Identify which cell holds the provided text, then report its (x, y) central coordinate. 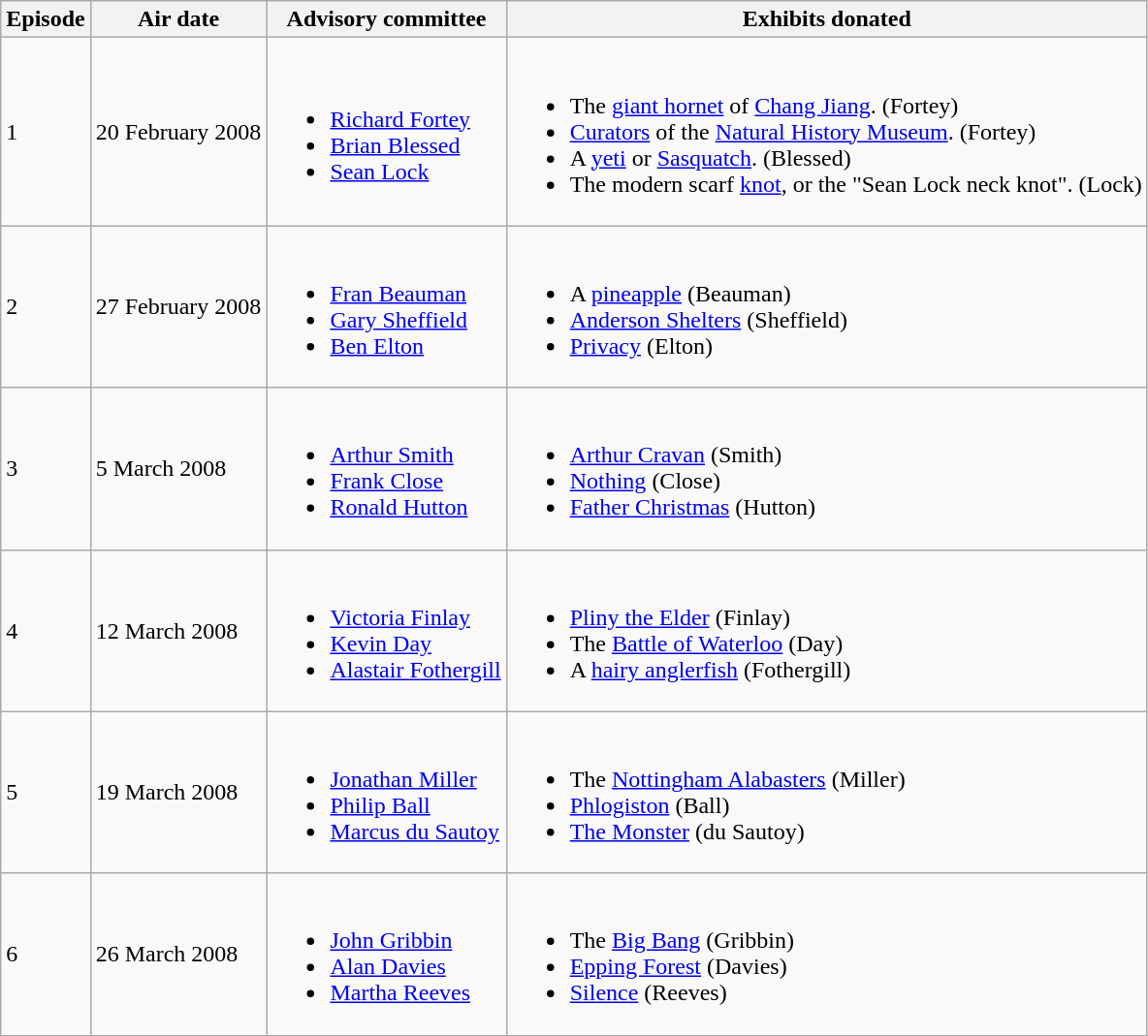
The Big Bang (Gribbin)Epping Forest (Davies)Silence (Reeves) (826, 954)
Episode (46, 19)
Exhibits donated (826, 19)
5 (46, 793)
27 February 2008 (178, 306)
Arthur Cravan (Smith)Nothing (Close)Father Christmas (Hutton) (826, 469)
3 (46, 469)
A pineapple (Beauman)Anderson Shelters (Sheffield)Privacy (Elton) (826, 306)
Richard ForteyBrian BlessedSean Lock (386, 132)
12 March 2008 (178, 630)
2 (46, 306)
1 (46, 132)
4 (46, 630)
6 (46, 954)
Victoria FinlayKevin DayAlastair Fothergill (386, 630)
Air date (178, 19)
John GribbinAlan DaviesMartha Reeves (386, 954)
Arthur SmithFrank CloseRonald Hutton (386, 469)
Jonathan MillerPhilip BallMarcus du Sautoy (386, 793)
19 March 2008 (178, 793)
The Nottingham Alabasters (Miller)Phlogiston (Ball)The Monster (du Sautoy) (826, 793)
5 March 2008 (178, 469)
Advisory committee (386, 19)
Pliny the Elder (Finlay)The Battle of Waterloo (Day)A hairy anglerfish (Fothergill) (826, 630)
20 February 2008 (178, 132)
Fran BeaumanGary SheffieldBen Elton (386, 306)
26 March 2008 (178, 954)
